Return the [x, y] coordinate for the center point of the cell that contains the specified text.  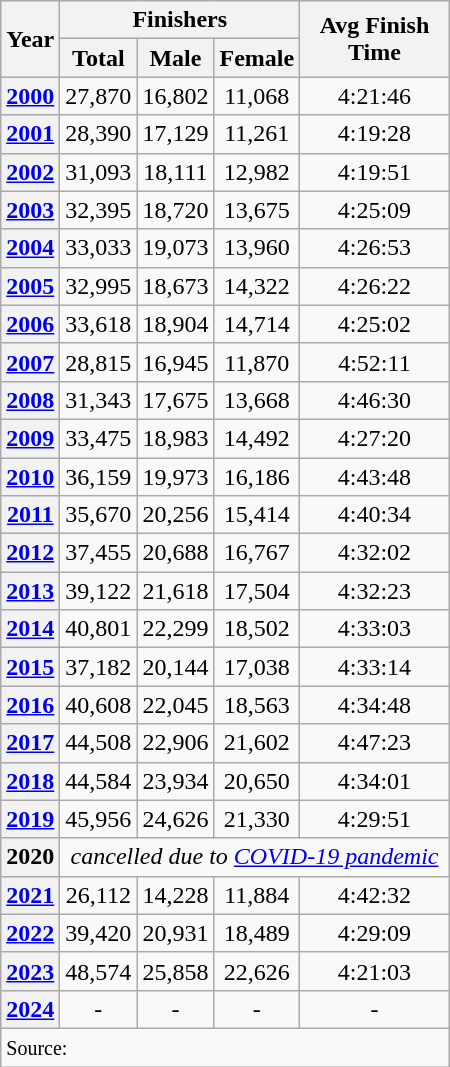
33,475 [98, 438]
14,714 [257, 324]
20,931 [176, 933]
15,414 [257, 515]
2023 [30, 971]
40,608 [98, 705]
2013 [30, 591]
45,956 [98, 819]
13,960 [257, 248]
18,489 [257, 933]
18,904 [176, 324]
2017 [30, 743]
4:46:30 [375, 400]
4:34:48 [375, 705]
cancelled due to COVID-19 pandemic [254, 857]
16,767 [257, 553]
20,688 [176, 553]
17,504 [257, 591]
22,045 [176, 705]
18,983 [176, 438]
4:40:34 [375, 515]
4:34:01 [375, 781]
21,330 [257, 819]
4:27:20 [375, 438]
32,395 [98, 210]
39,420 [98, 933]
2021 [30, 895]
21,602 [257, 743]
4:25:02 [375, 324]
17,129 [176, 134]
19,973 [176, 477]
2007 [30, 362]
11,870 [257, 362]
11,884 [257, 895]
36,159 [98, 477]
39,122 [98, 591]
18,673 [176, 286]
4:21:46 [375, 96]
2016 [30, 705]
19,073 [176, 248]
Avg Finish Time [375, 39]
11,261 [257, 134]
4:29:09 [375, 933]
26,112 [98, 895]
2004 [30, 248]
37,182 [98, 667]
Year [30, 39]
2008 [30, 400]
33,618 [98, 324]
2024 [30, 1009]
4:21:03 [375, 971]
17,038 [257, 667]
14,322 [257, 286]
25,858 [176, 971]
44,508 [98, 743]
Male [176, 58]
2011 [30, 515]
31,093 [98, 172]
35,670 [98, 515]
44,584 [98, 781]
4:29:51 [375, 819]
11,068 [257, 96]
37,455 [98, 553]
4:19:28 [375, 134]
22,299 [176, 629]
16,186 [257, 477]
18,502 [257, 629]
17,675 [176, 400]
Source: [225, 1047]
Total [98, 58]
4:32:23 [375, 591]
2012 [30, 553]
2006 [30, 324]
2022 [30, 933]
14,228 [176, 895]
14,492 [257, 438]
4:25:09 [375, 210]
31,343 [98, 400]
28,815 [98, 362]
4:26:53 [375, 248]
2002 [30, 172]
22,626 [257, 971]
2009 [30, 438]
4:26:22 [375, 286]
2005 [30, 286]
2019 [30, 819]
22,906 [176, 743]
21,618 [176, 591]
16,802 [176, 96]
40,801 [98, 629]
32,995 [98, 286]
2001 [30, 134]
4:33:03 [375, 629]
13,675 [257, 210]
4:33:14 [375, 667]
4:52:11 [375, 362]
2014 [30, 629]
2015 [30, 667]
2000 [30, 96]
4:19:51 [375, 172]
2010 [30, 477]
28,390 [98, 134]
Finishers [180, 20]
33,033 [98, 248]
12,982 [257, 172]
4:42:32 [375, 895]
23,934 [176, 781]
20,650 [257, 781]
13,668 [257, 400]
24,626 [176, 819]
2018 [30, 781]
18,720 [176, 210]
20,144 [176, 667]
27,870 [98, 96]
4:43:48 [375, 477]
Female [257, 58]
4:32:02 [375, 553]
18,111 [176, 172]
48,574 [98, 971]
16,945 [176, 362]
4:47:23 [375, 743]
2020 [30, 857]
18,563 [257, 705]
2003 [30, 210]
20,256 [176, 515]
